Extract the [x, y] coordinate from the center of the cell holding the provided text.  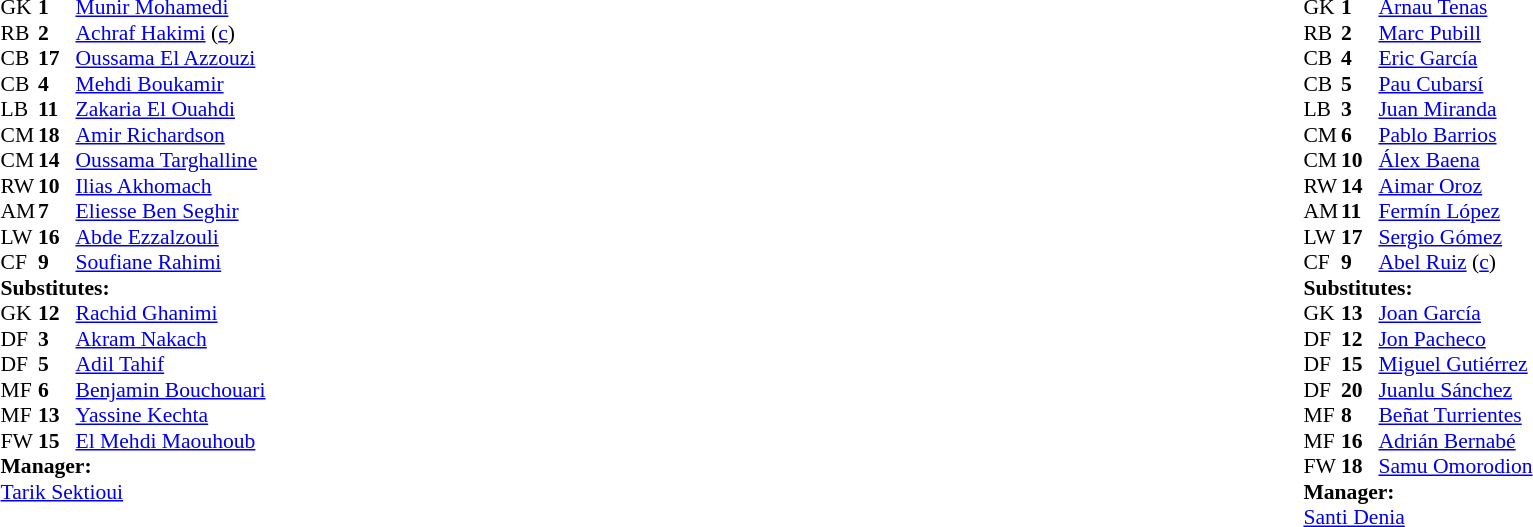
Akram Nakach [171, 339]
Abel Ruiz (c) [1455, 263]
Yassine Kechta [171, 415]
Oussama Targhalline [171, 161]
Fermín López [1455, 211]
8 [1360, 415]
Soufiane Rahimi [171, 263]
Juanlu Sánchez [1455, 390]
Marc Pubill [1455, 33]
Mehdi Boukamir [171, 84]
Jon Pacheco [1455, 339]
Joan García [1455, 313]
Beñat Turrientes [1455, 415]
El Mehdi Maouhoub [171, 441]
Amir Richardson [171, 135]
Achraf Hakimi (c) [171, 33]
Miguel Gutiérrez [1455, 365]
7 [57, 211]
Adil Tahif [171, 365]
Pau Cubarsí [1455, 84]
Benjamin Bouchouari [171, 390]
Sergio Gómez [1455, 237]
Pablo Barrios [1455, 135]
Adrián Bernabé [1455, 441]
Samu Omorodion [1455, 467]
Oussama El Azzouzi [171, 59]
Aimar Oroz [1455, 186]
Zakaria El Ouahdi [171, 109]
Rachid Ghanimi [171, 313]
Abde Ezzalzouli [171, 237]
Eric García [1455, 59]
Juan Miranda [1455, 109]
Tarik Sektioui [132, 492]
Eliesse Ben Seghir [171, 211]
Álex Baena [1455, 161]
20 [1360, 390]
Ilias Akhomach [171, 186]
